For the text-containing cell, return its midpoint in [X, Y] coordinate format. 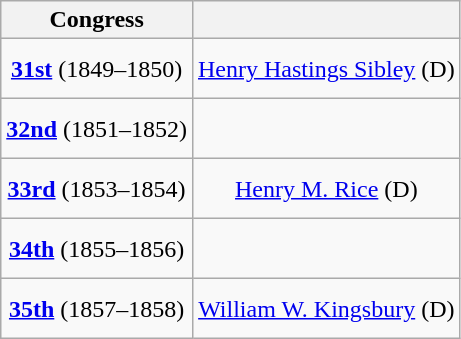
35th (1857–1858) [97, 309]
34th (1855–1856) [97, 249]
Henry M. Rice (D) [326, 189]
Congress [97, 20]
William W. Kingsbury (D) [326, 309]
Henry Hastings Sibley (D) [326, 69]
33rd (1853–1854) [97, 189]
31st (1849–1850) [97, 69]
32nd (1851–1852) [97, 129]
